Pinpoint the cell where the given text exists, returning its [x, y] midpoint coordinate. 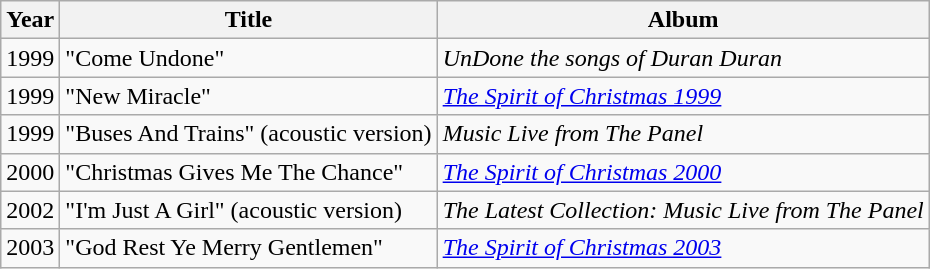
The Spirit of Christmas 1999 [683, 96]
The Latest Collection: Music Live from The Panel [683, 210]
Title [248, 20]
The Spirit of Christmas 2000 [683, 172]
"Buses And Trains" (acoustic version) [248, 134]
The Spirit of Christmas 2003 [683, 248]
2000 [30, 172]
2002 [30, 210]
Music Live from The Panel [683, 134]
UnDone the songs of Duran Duran [683, 58]
"Come Undone" [248, 58]
Album [683, 20]
Year [30, 20]
"New Miracle" [248, 96]
"Christmas Gives Me The Chance" [248, 172]
"God Rest Ye Merry Gentlemen" [248, 248]
"I'm Just A Girl" (acoustic version) [248, 210]
2003 [30, 248]
